Extract the [x, y] coordinate from the center of the cell holding the provided text.  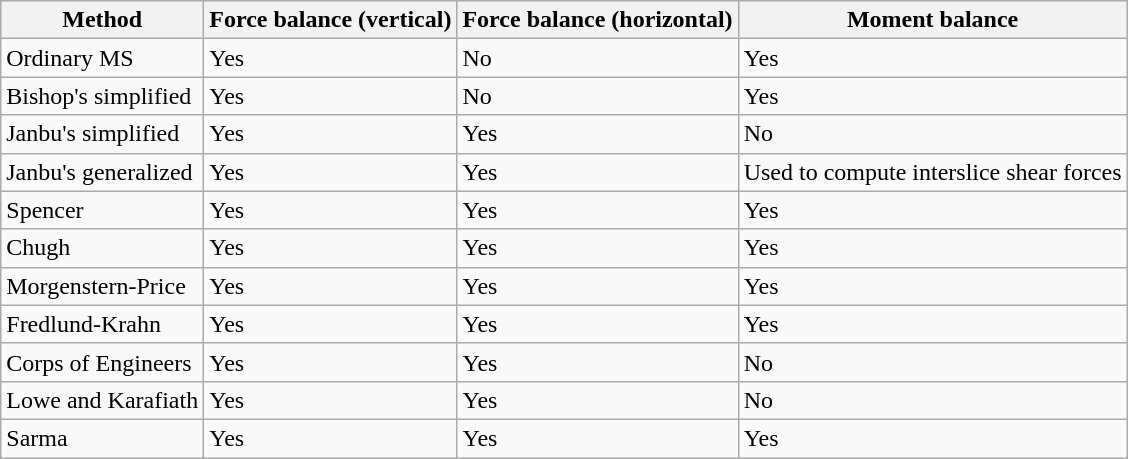
Lowe and Karafiath [102, 400]
Force balance (vertical) [330, 20]
Bishop's simplified [102, 96]
Chugh [102, 248]
Janbu's simplified [102, 134]
Corps of Engineers [102, 362]
Fredlund-Krahn [102, 324]
Spencer [102, 210]
Method [102, 20]
Morgenstern-Price [102, 286]
Sarma [102, 438]
Moment balance [932, 20]
Force balance (horizontal) [598, 20]
Janbu's generalized [102, 172]
Used to compute interslice shear forces [932, 172]
Ordinary MS [102, 58]
